Return (x, y) of the center of cell containing provided text 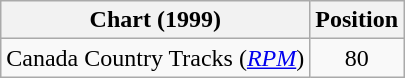
Chart (1999) (156, 20)
80 (357, 58)
Canada Country Tracks (RPM) (156, 58)
Position (357, 20)
